Pinpoint the cell where the given text exists, returning its [x, y] midpoint coordinate. 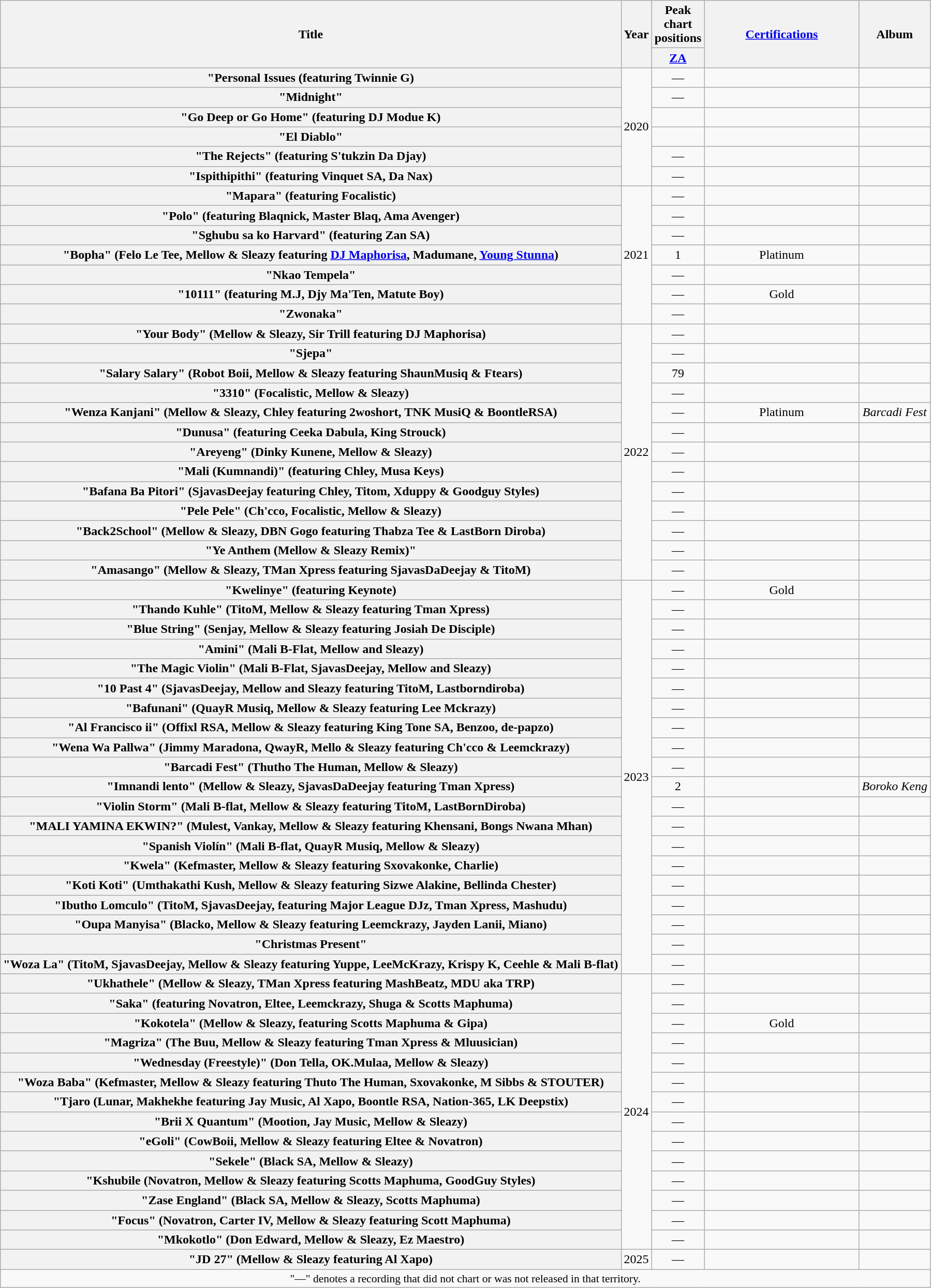
"Wena Wa Pallwa" (Jimmy Maradona, QwayR, Mello & Sleazy featuring Ch'cco & Leemckrazy) [311, 747]
"Kokotela" (Mellow & Sleazy, featuring Scotts Maphuma & Gipa) [311, 1023]
"Your Body" (Mellow & Sleazy, Sir Trill featuring DJ Maphorisa) [311, 334]
"Woza Baba" (Kefmaster, Mellow & Sleazy featuring Thuto The Human, Sxovakonke, M Sibbs & STOUTER) [311, 1082]
"Kwela" (Kefmaster, Mellow & Sleazy featuring Sxovakonke, Charlie) [311, 865]
"10111" (featuring M.J, Djy Ma'Ten, Matute Boy) [311, 294]
Album [894, 34]
"Zwonaka" [311, 314]
"Brii X Quantum" (Mootion, Jay Music, Mellow & Sleazy) [311, 1121]
Title [311, 34]
"Kshubile (Novatron, Mellow & Sleazy featuring Scotts Maphuma, GoodGuy Styles) [311, 1180]
ZA [678, 58]
"Go Deep or Go Home" (featuring DJ Modue K) [311, 117]
"Amasango" (Mellow & Sleazy, TMan Xpress featuring SjavasDaDeejay & TitoM) [311, 570]
"Magriza" (The Buu, Mellow & Sleazy featuring Tman Xpress & Mluusician) [311, 1043]
"Bafunani" (QuayR Musiq, Mellow & Sleazy featuring Lee Mckrazy) [311, 708]
"Salary Salary" (Robot Boii, Mellow & Sleazy featuring ShaunMusiq & Ftears) [311, 373]
"Midnight" [311, 97]
2021 [637, 255]
"El Diablo" [311, 137]
"Nkao Tempela" [311, 275]
"Violin Storm" (Mali B-flat, Mellow & Sleazy featuring TitoM, LastBornDiroba) [311, 806]
"Sghubu sa ko Harvard" (featuring Zan SA) [311, 235]
"Tjaro (Lunar, Makhekhe featuring Jay Music, Al Xapo, Boontle RSA, Nation-365, LK Deepstix) [311, 1102]
"Ibutho Lomculo" (TitoM, SjavasDeejay, featuring Major League DJz, Tman Xpress, Mashudu) [311, 905]
2023 [637, 776]
"Sjepa" [311, 353]
"Christmas Present" [311, 944]
"Imnandi lento" (Mellow & Sleazy, SjavasDaDeejay featuring Tman Xpress) [311, 787]
"Kwelinye" (featuring Keynote) [311, 589]
"Wednesday (Freestyle)" (Don Tella, OK.Mulaa, Mellow & Sleazy) [311, 1062]
"Areyeng" (Dinky Kunene, Mellow & Sleazy) [311, 452]
2020 [637, 127]
79 [678, 373]
2024 [637, 1112]
"Ukhathele" (Mellow & Sleazy, TMan Xpress featuring MashBeatz, MDU aka TRP) [311, 984]
"Pele Pele" (Ch'cco, Focalistic, Mellow & Sleazy) [311, 511]
"Mapara" (featuring Focalistic) [311, 196]
"—" denotes a recording that did not chart or was not released in that territory. [466, 1279]
"Mali (Kumnandi)" (featuring Chley, Musa Keys) [311, 471]
"Focus" (Novatron, Carter IV, Mellow & Sleazy featuring Scott Maphuma) [311, 1220]
2025 [637, 1260]
"Personal Issues (featuring Twinnie G) [311, 78]
"Polo" (featuring Blaqnick, Master Blaq, Ama Avenger) [311, 215]
"Oupa Manyisa" (Blacko, Mellow & Sleazy featuring Leemckrazy, Jayden Lanii, Miano) [311, 925]
"Al Francisco ii" (Offixl RSA, Mellow & Sleazy featuring King Tone SA, Benzoo, de-papzo) [311, 728]
"Saka" (featuring Novatron, Eltee, Leemckrazy, Shuga & Scotts Maphuma) [311, 1003]
"MALI YAMINA EKWIN?" (Mulest, Vankay, Mellow & Sleazy featuring Khensani, Bongs Nwana Mhan) [311, 826]
"Bopha" (Felo Le Tee, Mellow & Sleazy featuring DJ Maphorisa, Madumane, Young Stunna) [311, 255]
Certifications [781, 34]
"The Magic Violin" (Mali B-Flat, SjavasDeejay, Mellow and Sleazy) [311, 669]
Year [637, 34]
"Dunusa" (featuring Ceeka Dabula, King Strouck) [311, 432]
2022 [637, 452]
"Koti Koti" (Umthakathi Kush, Mellow & Sleazy featuring Sizwe Alakine, Bellinda Chester) [311, 885]
"Spanish Violín" (Mali B-flat, QuayR Musiq, Mellow & Sleazy) [311, 846]
Barcadi Fest [894, 412]
Boroko Keng [894, 787]
"Bafana Ba Pitori" (SjavasDeejay featuring Chley, Titom, Xduppy & Goodguy Styles) [311, 491]
"Barcadi Fest" (Thutho The Human, Mellow & Sleazy) [311, 767]
"The Rejects" (featuring S'tukzin Da Djay) [311, 156]
"Back2School" (Mellow & Sleazy, DBN Gogo featuring Thabza Tee & LastBorn Diroba) [311, 530]
1 [678, 255]
"Amini" (Mali B-Flat, Mellow and Sleazy) [311, 649]
"Wenza Kanjani" (Mellow & Sleazy, Chley featuring 2woshort, TNK MusiQ & BoontleRSA) [311, 412]
"Thando Kuhle" (TitoM, Mellow & Sleazy featuring Tman Xpress) [311, 610]
"Ispithipithi" (featuring Vinquet SA, Da Nax) [311, 176]
"Sekele" (Black SA, Mellow & Sleazy) [311, 1161]
"Blue String" (Senjay, Mellow & Sleazy featuring Josiah De Disciple) [311, 629]
"Mkokotlo" (Don Edward, Mellow & Sleazy, Ez Maestro) [311, 1240]
"3310" (Focalistic, Mellow & Sleazy) [311, 393]
"Woza La" (TitoM, SjavasDeejay, Mellow & Sleazy featuring Yuppe, LeeMcKrazy, Krispy K, Ceehle & Mali B-flat) [311, 964]
"eGoli" (CowBoii, Mellow & Sleazy featuring Eltee & Novatron) [311, 1141]
2 [678, 787]
"Zase England" (Black SA, Mellow & Sleazy, Scotts Maphuma) [311, 1200]
"10 Past 4" (SjavasDeejay, Mellow and Sleazy featuring TitoM, Lastborndiroba) [311, 688]
Peak chart positions [678, 24]
"Ye Anthem (Mellow & Sleazy Remix)" [311, 550]
"JD 27" (Mellow & Sleazy featuring Al Xapo) [311, 1260]
